Scan for the cell matching the given text and deliver its [X, Y] coordinate at center. 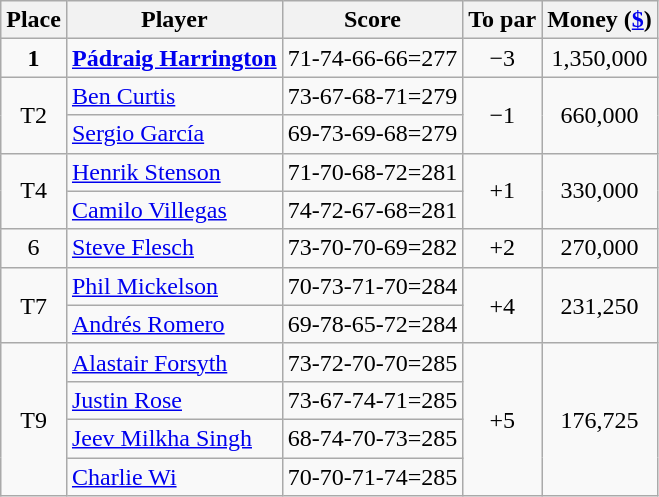
73-70-70-69=282 [372, 248]
Andrés Romero [174, 324]
+1 [502, 191]
Money ($) [600, 20]
−1 [502, 115]
Alastair Forsyth [174, 362]
69-73-69-68=279 [372, 134]
68-74-70-73=285 [372, 438]
73-67-74-71=285 [372, 400]
−3 [502, 58]
Score [372, 20]
71-74-66-66=277 [372, 58]
Jeev Milkha Singh [174, 438]
270,000 [600, 248]
70-73-71-70=284 [372, 286]
T4 [34, 191]
Charlie Wi [174, 477]
T7 [34, 305]
Phil Mickelson [174, 286]
660,000 [600, 115]
+5 [502, 419]
T2 [34, 115]
73-72-70-70=285 [372, 362]
+2 [502, 248]
To par [502, 20]
+4 [502, 305]
Sergio García [174, 134]
T9 [34, 419]
Henrik Stenson [174, 172]
231,250 [600, 305]
1 [34, 58]
Camilo Villegas [174, 210]
176,725 [600, 419]
Pádraig Harrington [174, 58]
Player [174, 20]
69-78-65-72=284 [372, 324]
74-72-67-68=281 [372, 210]
73-67-68-71=279 [372, 96]
6 [34, 248]
Justin Rose [174, 400]
71-70-68-72=281 [372, 172]
Place [34, 20]
Steve Flesch [174, 248]
70-70-71-74=285 [372, 477]
1,350,000 [600, 58]
330,000 [600, 191]
Ben Curtis [174, 96]
